From the cell containing the given text, extract its center point as (x, y) coordinate. 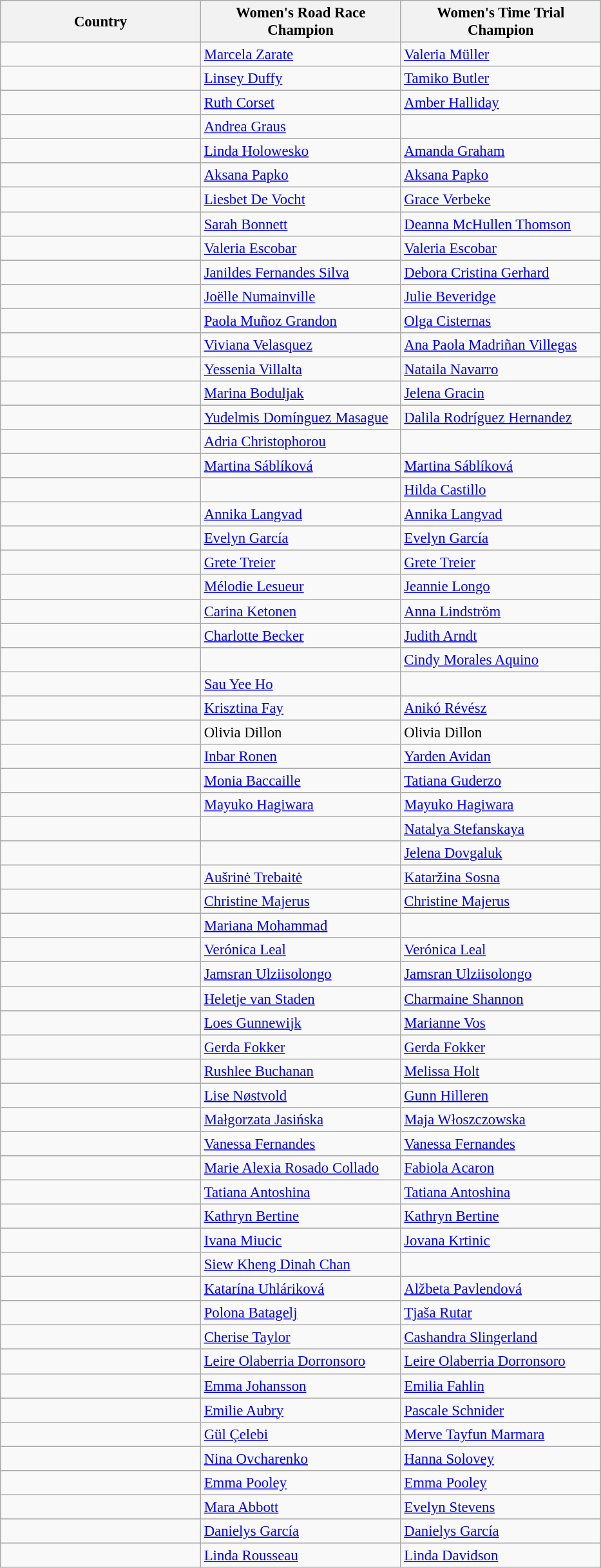
Kataržina Sosna (501, 878)
Yudelmis Domínguez Masague (300, 417)
Nina Ovcharenko (300, 1459)
Hanna Solovey (501, 1459)
Marcela Zarate (300, 55)
Mariana Mohammad (300, 926)
Liesbet De Vocht (300, 200)
Tjaša Rutar (501, 1313)
Sarah Bonnett (300, 224)
Alžbeta Pavlendová (501, 1289)
Ruth Corset (300, 103)
Jeannie Longo (501, 587)
Paola Muñoz Grandon (300, 321)
Maja Włoszczowska (501, 1120)
Anikó Révész (501, 708)
Aušrinė Trebaitė (300, 878)
Tatiana Guderzo (501, 780)
Evelyn Stevens (501, 1507)
Pascale Schnider (501, 1410)
Joëlle Numainville (300, 296)
Women's Time Trial Champion (501, 22)
Anna Lindström (501, 611)
Viviana Velasquez (300, 345)
Emilie Aubry (300, 1410)
Mara Abbott (300, 1507)
Gül Çelebi (300, 1434)
Marina Boduljak (300, 393)
Polona Batagelj (300, 1313)
Amanda Graham (501, 151)
Merve Tayfun Marmara (501, 1434)
Gunn Hilleren (501, 1095)
Marie Alexia Rosado Collado (300, 1168)
Debora Cristina Gerhard (501, 272)
Judith Arndt (501, 636)
Deanna McHullen Thomson (501, 224)
Natalya Stefanskaya (501, 829)
Loes Gunnewijk (300, 1023)
Linda Rousseau (300, 1555)
Monia Baccaille (300, 780)
Katarína Uhláriková (300, 1289)
Małgorzata Jasińska (300, 1120)
Valeria Müller (501, 55)
Cashandra Slingerland (501, 1337)
Amber Halliday (501, 103)
Sau Yee Ho (300, 684)
Cherise Taylor (300, 1337)
Inbar Ronen (300, 757)
Marianne Vos (501, 1023)
Ana Paola Madriñan Villegas (501, 345)
Ivana Miucic (300, 1241)
Adria Christophorou (300, 442)
Krisztina Fay (300, 708)
Fabiola Acaron (501, 1168)
Hilda Castillo (501, 490)
Mélodie Lesueur (300, 587)
Lise Nøstvold (300, 1095)
Olga Cisternas (501, 321)
Women's Road Race Champion (300, 22)
Linda Holowesko (300, 151)
Emilia Fahlin (501, 1386)
Jelena Gracin (501, 393)
Nataila Navarro (501, 369)
Tamiko Butler (501, 79)
Yarden Avidan (501, 757)
Dalila Rodríguez Hernandez (501, 417)
Linsey Duffy (300, 79)
Charmaine Shannon (501, 999)
Siew Kheng Dinah Chan (300, 1265)
Country (100, 22)
Heletje van Staden (300, 999)
Melissa Holt (501, 1071)
Jelena Dovgaluk (501, 853)
Carina Ketonen (300, 611)
Jovana Krtinic (501, 1241)
Rushlee Buchanan (300, 1071)
Grace Verbeke (501, 200)
Andrea Graus (300, 127)
Cindy Morales Aquino (501, 659)
Charlotte Becker (300, 636)
Linda Davidson (501, 1555)
Janildes Fernandes Silva (300, 272)
Julie Beveridge (501, 296)
Emma Johansson (300, 1386)
Yessenia Villalta (300, 369)
